From the cell containing the given text, extract its center point as [X, Y] coordinate. 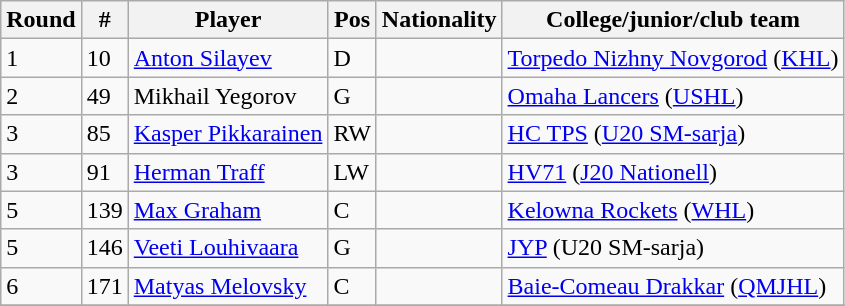
Torpedo Nizhny Novgorod (KHL) [673, 58]
D [352, 58]
Nationality [439, 20]
LW [352, 172]
Round [41, 20]
Mikhail Yegorov [228, 96]
Kasper Pikkarainen [228, 134]
139 [104, 210]
RW [352, 134]
Max Graham [228, 210]
146 [104, 248]
Herman Traff [228, 172]
2 [41, 96]
# [104, 20]
91 [104, 172]
JYP (U20 SM-sarja) [673, 248]
HV71 (J20 Nationell) [673, 172]
Kelowna Rockets (WHL) [673, 210]
1 [41, 58]
10 [104, 58]
49 [104, 96]
Matyas Melovsky [228, 286]
Omaha Lancers (USHL) [673, 96]
Baie-Comeau Drakkar (QMJHL) [673, 286]
171 [104, 286]
85 [104, 134]
Pos [352, 20]
College/junior/club team [673, 20]
Anton Silayev [228, 58]
Player [228, 20]
HC TPS (U20 SM-sarja) [673, 134]
Veeti Louhivaara [228, 248]
6 [41, 286]
